Return the (X, Y) coordinate for the center point of the cell that contains the specified text.  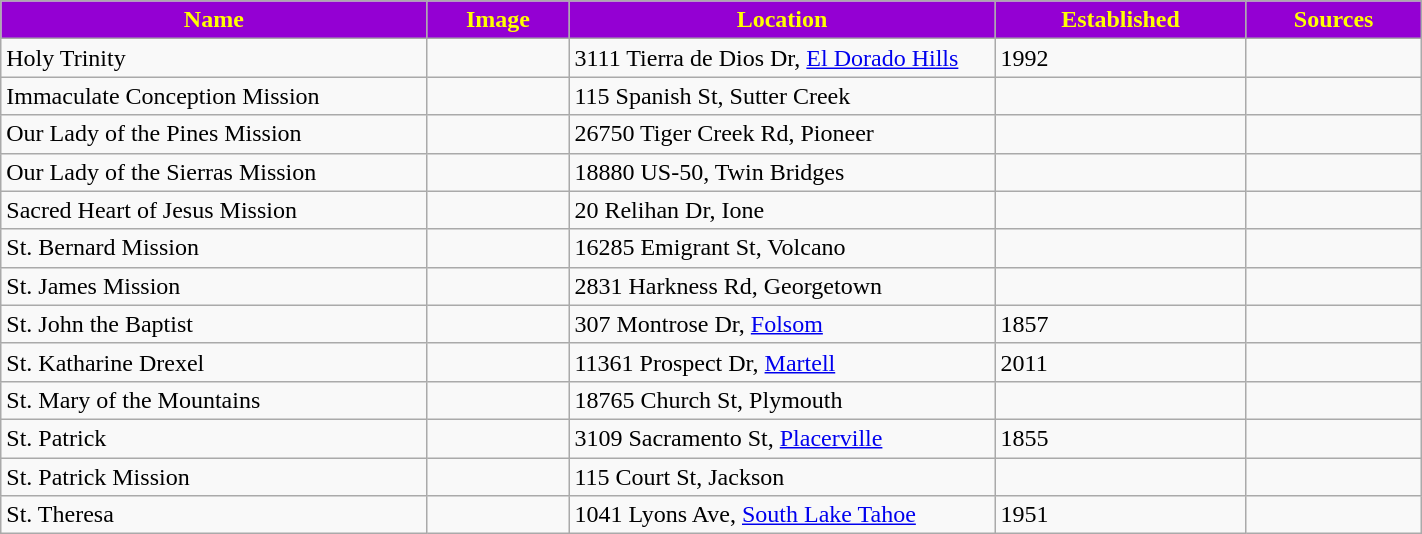
3109 Sacramento St, Placerville (782, 438)
St. Patrick (214, 438)
16285 Emigrant St, Volcano (782, 248)
20 Relihan Dr, Ione (782, 210)
Our Lady of the Sierras Mission (214, 172)
Location (782, 20)
Our Lady of the Pines Mission (214, 134)
1951 (1120, 515)
1992 (1120, 58)
Holy Trinity (214, 58)
Sources (1334, 20)
St. Bernard Mission (214, 248)
115 Spanish St, Sutter Creek (782, 96)
115 Court St, Jackson (782, 477)
2831 Harkness Rd, Georgetown (782, 286)
Image (498, 20)
St. Patrick Mission (214, 477)
1041 Lyons Ave, South Lake Tahoe (782, 515)
St. John the Baptist (214, 324)
18765 Church St, Plymouth (782, 400)
St. Katharine Drexel (214, 362)
Established (1120, 20)
St. Theresa (214, 515)
Immaculate Conception Mission (214, 96)
Name (214, 20)
11361 Prospect Dr, Martell (782, 362)
18880 US-50, Twin Bridges (782, 172)
St. Mary of the Mountains (214, 400)
3111 Tierra de Dios Dr, El Dorado Hills (782, 58)
1855 (1120, 438)
2011 (1120, 362)
St. James Mission (214, 286)
26750 Tiger Creek Rd, Pioneer (782, 134)
1857 (1120, 324)
Sacred Heart of Jesus Mission (214, 210)
307 Montrose Dr, Folsom (782, 324)
